Output the (X, Y) coordinate of the center of the cell containing the given text.  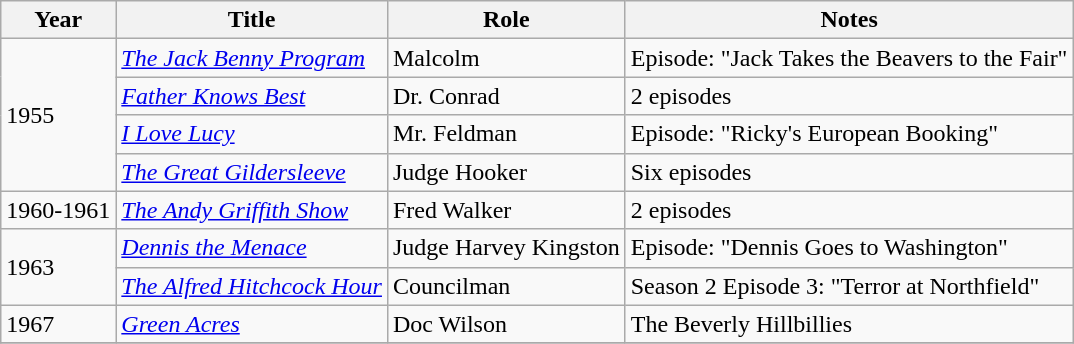
Six episodes (849, 172)
Judge Harvey Kingston (506, 248)
Malcolm (506, 58)
1967 (58, 324)
Year (58, 20)
Father Knows Best (252, 96)
1955 (58, 115)
Episode: "Jack Takes the Beavers to the Fair" (849, 58)
Dr. Conrad (506, 96)
The Great Gildersleeve (252, 172)
Councilman (506, 286)
Dennis the Menace (252, 248)
Notes (849, 20)
Mr. Feldman (506, 134)
1963 (58, 267)
Doc Wilson (506, 324)
Season 2 Episode 3: "Terror at Northfield" (849, 286)
The Jack Benny Program (252, 58)
The Andy Griffith Show (252, 210)
1960-1961 (58, 210)
I Love Lucy (252, 134)
Title (252, 20)
Fred Walker (506, 210)
Episode: "Dennis Goes to Washington" (849, 248)
Role (506, 20)
The Alfred Hitchcock Hour (252, 286)
The Beverly Hillbillies (849, 324)
Green Acres (252, 324)
Judge Hooker (506, 172)
Episode: "Ricky's European Booking" (849, 134)
